Extract the (x, y) coordinate from the center of the cell holding the provided text.  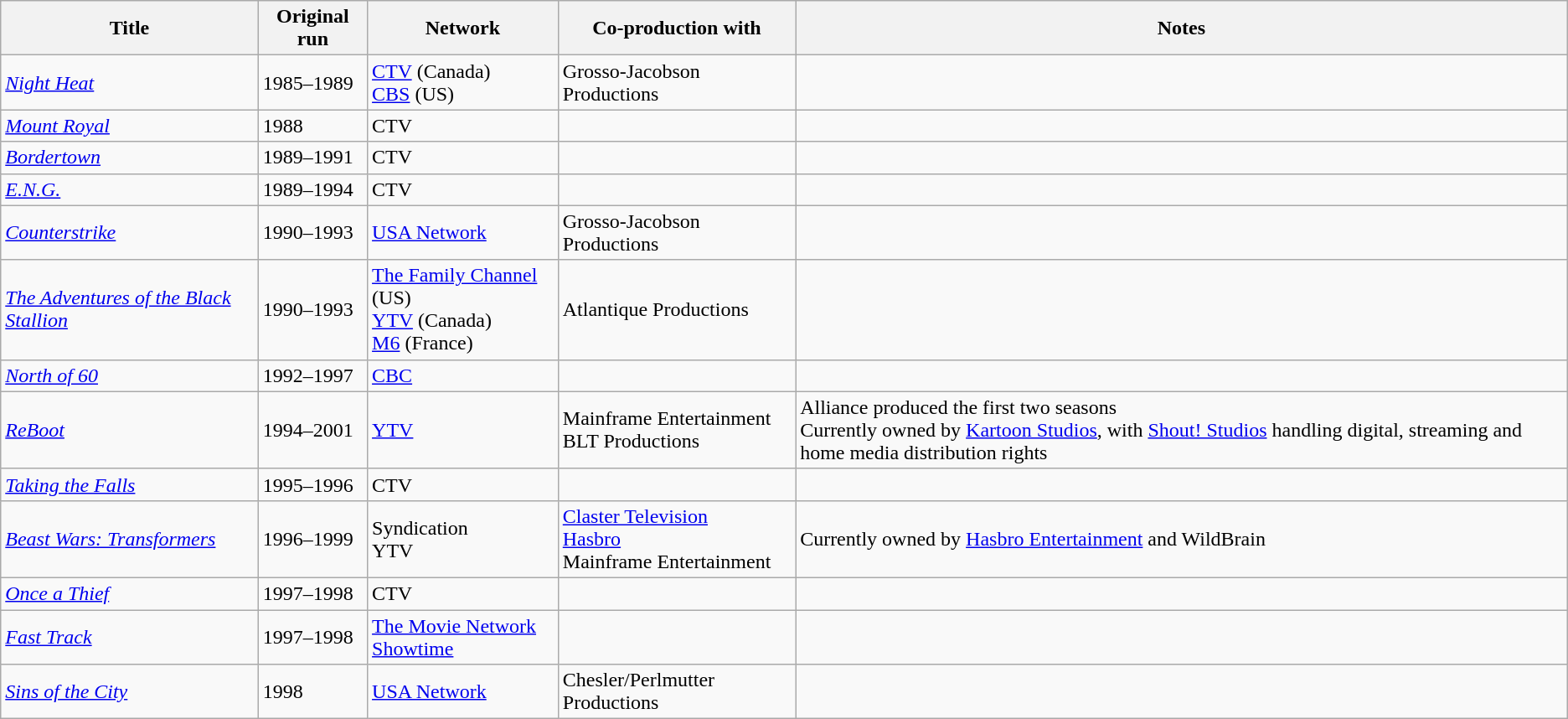
Network (463, 28)
Claster TelevisionHasbroMainframe Entertainment (677, 539)
Fast Track (129, 637)
1985–1989 (312, 82)
Sins of the City (129, 692)
Night Heat (129, 82)
Atlantique Productions (677, 310)
CTV (Canada)CBS (US) (463, 82)
Chesler/Perlmutter Productions (677, 692)
YTV (463, 430)
Bordertown (129, 158)
Counterstrike (129, 233)
Beast Wars: Transformers (129, 539)
The Family Channel (US)YTV (Canada)M6 (France) (463, 310)
Title (129, 28)
Mount Royal (129, 126)
E.N.G. (129, 189)
Taking the Falls (129, 484)
1989–1991 (312, 158)
Notes (1182, 28)
1992–1997 (312, 375)
The Movie NetworkShowtime (463, 637)
1994–2001 (312, 430)
1988 (312, 126)
The Adventures of the Black Stallion (129, 310)
Once a Thief (129, 593)
CBC (463, 375)
North of 60 (129, 375)
Co-production with (677, 28)
Currently owned by Hasbro Entertainment and WildBrain (1182, 539)
1998 (312, 692)
Original run (312, 28)
1995–1996 (312, 484)
SyndicationYTV (463, 539)
ReBoot (129, 430)
Mainframe EntertainmentBLT Productions (677, 430)
1989–1994 (312, 189)
1996–1999 (312, 539)
